Find where the given text appears and provide that cell's center as [X, Y] coordinate. 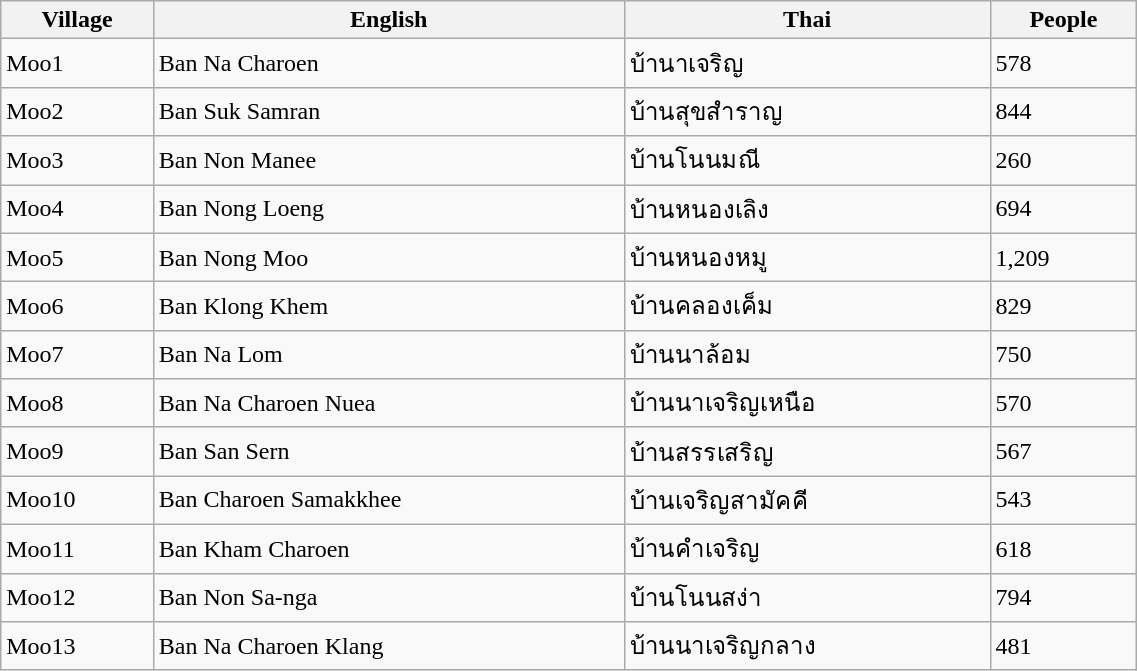
Ban Na Lom [388, 354]
Moo8 [78, 404]
Ban Nong Loeng [388, 208]
Thai [807, 20]
Moo2 [78, 112]
Ban Non Sa-nga [388, 598]
บ้านโนนสง่า [807, 598]
844 [1064, 112]
829 [1064, 306]
Ban San Sern [388, 452]
บ้านคำเจริญ [807, 548]
Ban Na Charoen [388, 64]
Moo12 [78, 598]
Moo5 [78, 258]
บ้านโนนมณี [807, 160]
Ban Non Manee [388, 160]
บ้านนาเจริญกลาง [807, 646]
260 [1064, 160]
481 [1064, 646]
567 [1064, 452]
Moo6 [78, 306]
Ban Suk Samran [388, 112]
Moo10 [78, 500]
People [1064, 20]
794 [1064, 598]
Moo7 [78, 354]
543 [1064, 500]
1,209 [1064, 258]
บ้านนาล้อม [807, 354]
Ban Na Charoen Nuea [388, 404]
Ban Charoen Samakkhee [388, 500]
บ้านคลองเค็ม [807, 306]
บ้านหนองหมู [807, 258]
618 [1064, 548]
570 [1064, 404]
บ้านสุขสำราญ [807, 112]
578 [1064, 64]
750 [1064, 354]
Ban Nong Moo [388, 258]
บ้านสรรเสริญ [807, 452]
Moo11 [78, 548]
Moo4 [78, 208]
694 [1064, 208]
บ้านเจริญสามัคคี [807, 500]
บ้านนาเจริญเหนือ [807, 404]
Moo13 [78, 646]
Moo9 [78, 452]
Moo1 [78, 64]
บ้านหนองเลิง [807, 208]
Ban Klong Khem [388, 306]
Ban Na Charoen Klang [388, 646]
English [388, 20]
Ban Kham Charoen [388, 548]
บ้านาเจริญ [807, 64]
Moo3 [78, 160]
Village [78, 20]
